Pinpoint the cell where the given text exists, returning its (x, y) midpoint coordinate. 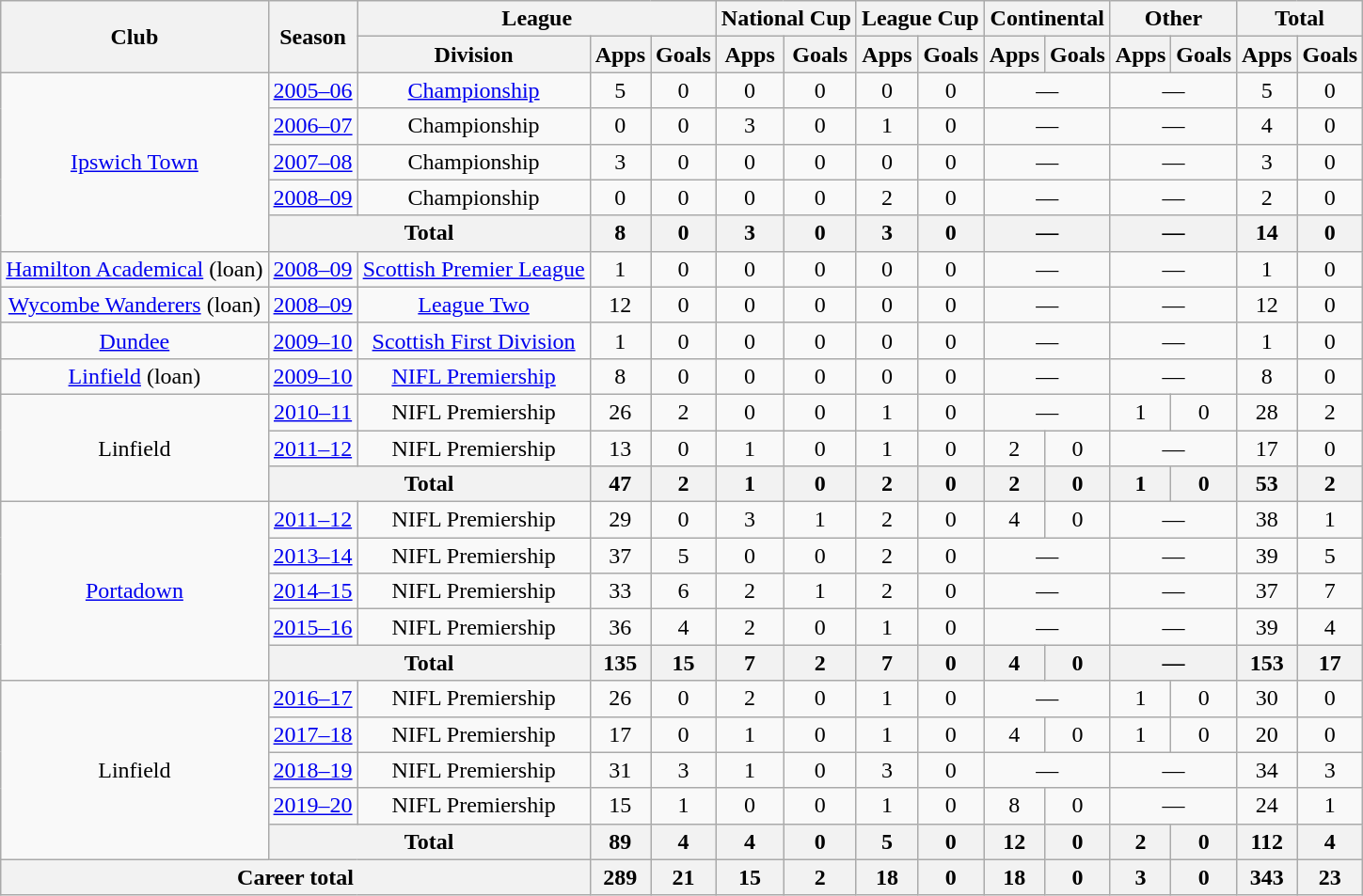
30 (1267, 699)
135 (620, 663)
Other (1173, 19)
National Cup (786, 19)
13 (620, 448)
2015–16 (312, 627)
29 (620, 520)
2006–07 (312, 126)
Portadown (135, 591)
33 (620, 591)
112 (1267, 841)
343 (1267, 877)
53 (1267, 484)
6 (684, 591)
2010–11 (312, 412)
24 (1267, 806)
2014–15 (312, 591)
36 (620, 627)
Club (135, 37)
89 (620, 841)
Season (312, 37)
38 (1267, 520)
Continental (1047, 19)
League (536, 19)
34 (1267, 770)
League Cup (920, 19)
Wycombe Wanderers (loan) (135, 305)
23 (1330, 877)
153 (1267, 663)
28 (1267, 412)
2007–08 (312, 162)
289 (620, 877)
2016–17 (312, 699)
20 (1267, 734)
Division (474, 55)
Ipswich Town (135, 162)
Dundee (135, 340)
2005–06 (312, 90)
Scottish First Division (474, 340)
Career total (295, 877)
2019–20 (312, 806)
47 (620, 484)
14 (1267, 233)
Hamilton Academical (loan) (135, 269)
2018–19 (312, 770)
21 (684, 877)
Linfield (loan) (135, 376)
2017–18 (312, 734)
2013–14 (312, 556)
31 (620, 770)
Scottish Premier League (474, 269)
League Two (474, 305)
